Provide the (x, y) coordinate of the cell's center where the given text is located.  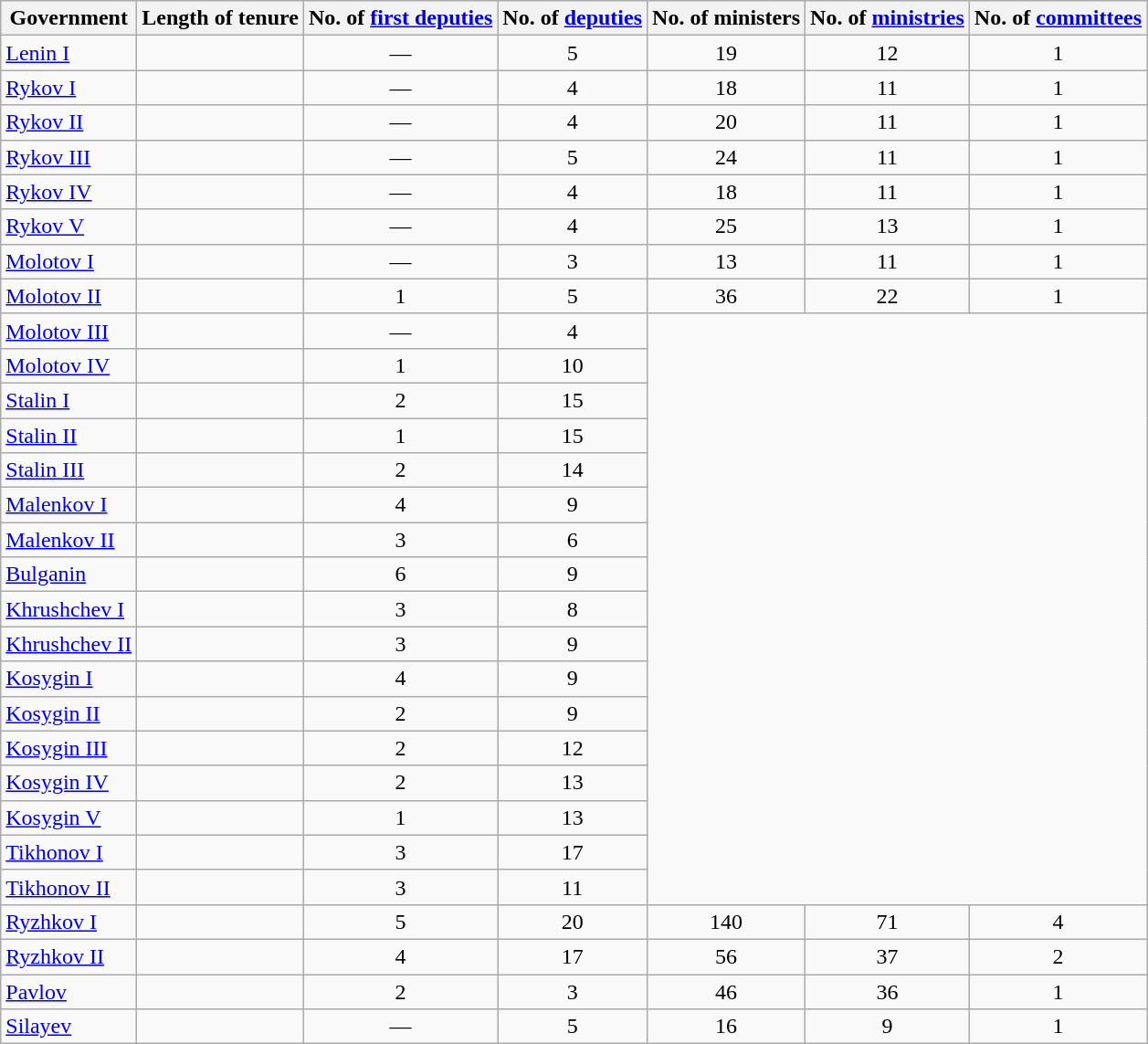
Rykov III (69, 157)
10 (573, 365)
25 (727, 227)
Government (69, 18)
Length of tenure (221, 18)
Molotov IV (69, 365)
24 (727, 157)
Silayev (69, 1027)
Lenin I (69, 53)
14 (573, 470)
Stalin III (69, 470)
Ryzhkov I (69, 922)
Malenkov II (69, 540)
Kosygin IV (69, 783)
No. of first deputies (400, 18)
No. of ministers (727, 18)
46 (727, 991)
Molotov II (69, 296)
Rykov I (69, 88)
Khrushchev II (69, 644)
Kosygin II (69, 713)
22 (888, 296)
16 (727, 1027)
Stalin I (69, 400)
No. of committees (1058, 18)
56 (727, 956)
Kosygin V (69, 817)
8 (573, 609)
Rykov V (69, 227)
Stalin II (69, 436)
Kosygin III (69, 748)
Rykov IV (69, 192)
37 (888, 956)
Pavlov (69, 991)
Molotov I (69, 261)
Kosygin I (69, 679)
Ryzhkov II (69, 956)
Rykov II (69, 122)
Khrushchev I (69, 609)
Bulganin (69, 575)
No. of ministries (888, 18)
140 (727, 922)
Tikhonov II (69, 887)
Tikhonov I (69, 852)
71 (888, 922)
No. of deputies (573, 18)
Malenkov I (69, 505)
19 (727, 53)
Molotov III (69, 331)
